Detect which cell encompasses the target text, then output its [x, y] center coordinate. 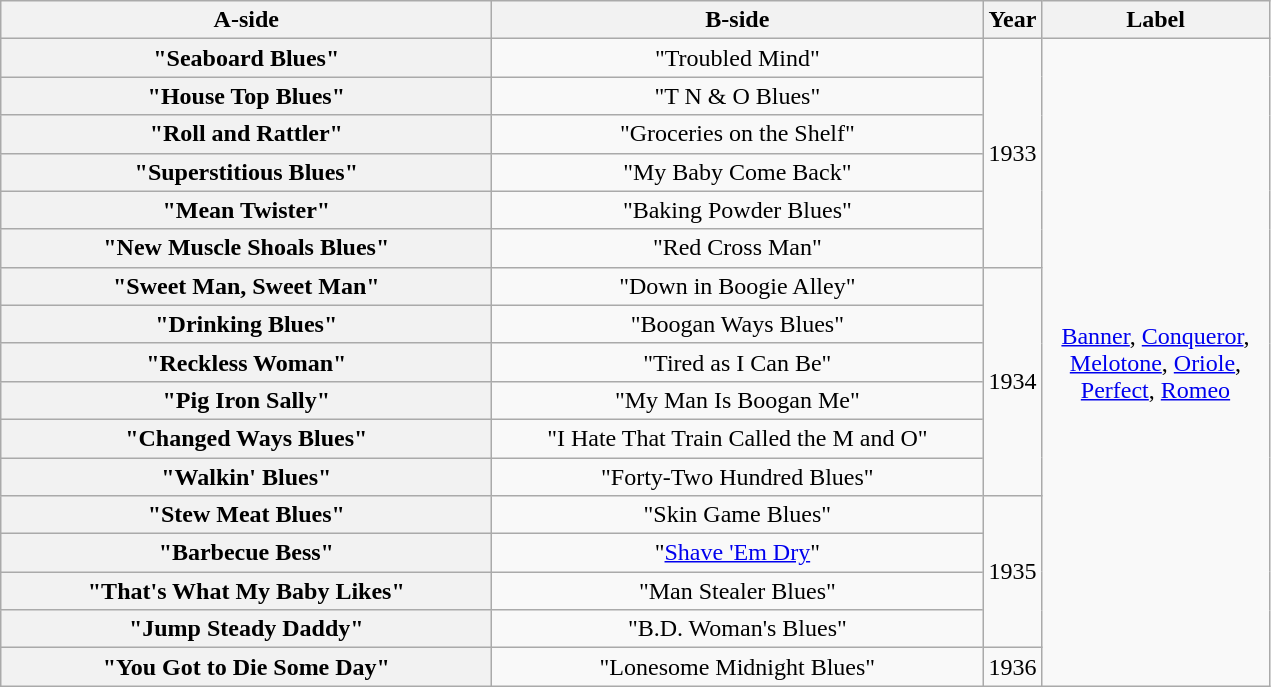
"Reckless Woman" [246, 362]
"I Hate That Train Called the M and O" [738, 438]
"B.D. Woman's Blues" [738, 629]
"Roll and Rattler" [246, 134]
1935 [1012, 572]
1933 [1012, 153]
"Barbecue Bess" [246, 553]
"Shave 'Em Dry" [738, 553]
"Down in Boogie Alley" [738, 286]
"Sweet Man, Sweet Man" [246, 286]
"Troubled Mind" [738, 58]
"Tired as I Can Be" [738, 362]
"Seaboard Blues" [246, 58]
"You Got to Die Some Day" [246, 667]
"Boogan Ways Blues" [738, 324]
"Drinking Blues" [246, 324]
"Red Cross Man" [738, 248]
"Groceries on the Shelf" [738, 134]
1934 [1012, 381]
Banner, Conqueror, Melotone, Oriole, Perfect, Romeo [1156, 362]
"New Muscle Shoals Blues" [246, 248]
"House Top Blues" [246, 96]
"Changed Ways Blues" [246, 438]
"Jump Steady Daddy" [246, 629]
"Walkin' Blues" [246, 477]
"Superstitious Blues" [246, 172]
"Man Stealer Blues" [738, 591]
"Baking Powder Blues" [738, 210]
"My Baby Come Back" [738, 172]
"Stew Meat Blues" [246, 515]
A-side [246, 20]
Year [1012, 20]
"That's What My Baby Likes" [246, 591]
"My Man Is Boogan Me" [738, 400]
"T N & O Blues" [738, 96]
"Mean Twister" [246, 210]
Label [1156, 20]
"Pig Iron Sally" [246, 400]
1936 [1012, 667]
B-side [738, 20]
"Forty-Two Hundred Blues" [738, 477]
"Lonesome Midnight Blues" [738, 667]
"Skin Game Blues" [738, 515]
